Scan for the cell matching the given text and deliver its (X, Y) coordinate at center. 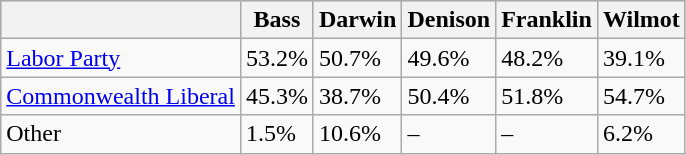
6.2% (641, 134)
38.7% (357, 96)
Franklin (547, 20)
1.5% (276, 134)
Darwin (357, 20)
49.6% (449, 58)
53.2% (276, 58)
50.4% (449, 96)
Bass (276, 20)
10.6% (357, 134)
54.7% (641, 96)
50.7% (357, 58)
45.3% (276, 96)
48.2% (547, 58)
Denison (449, 20)
39.1% (641, 58)
Other (121, 134)
51.8% (547, 96)
Labor Party (121, 58)
Wilmot (641, 20)
Commonwealth Liberal (121, 96)
